For the text-containing cell, return its midpoint in [X, Y] coordinate format. 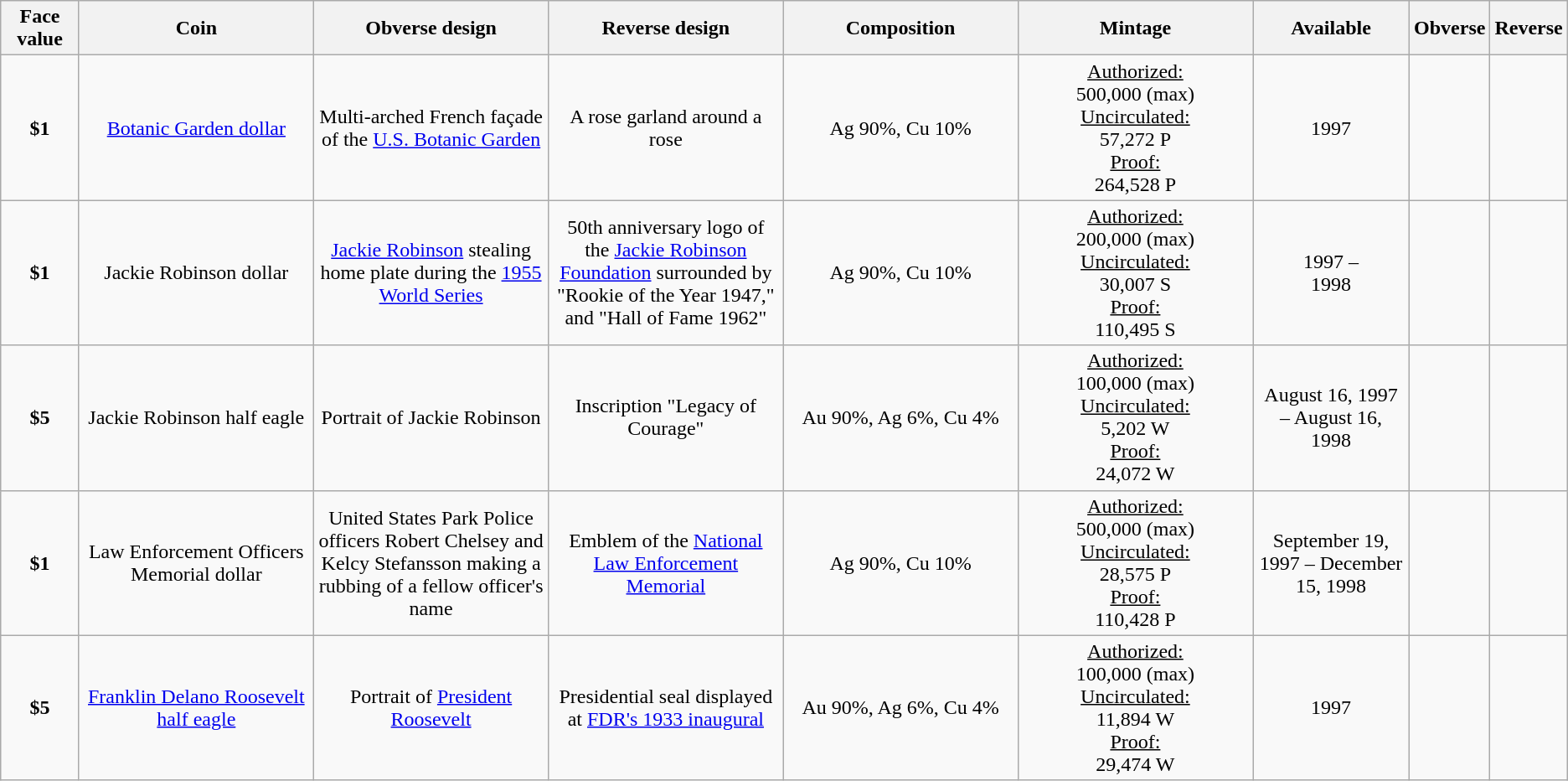
Available [1332, 28]
Composition [900, 28]
Authorized:100,000 (max)Uncirculated:11,894 WProof:29,474 W [1135, 707]
Portrait of Jackie Robinson [431, 417]
50th anniversary logo of the Jackie Robinson Foundation surrounded by "Rookie of the Year 1947," and "Hall of Fame 1962" [666, 273]
Reverse design [666, 28]
A rose garland around a rose [666, 127]
Authorized:200,000 (max)Uncirculated:30,007 SProof:110,495 S [1135, 273]
Jackie Robinson stealing home plate during the 1955 World Series [431, 273]
Authorized:500,000 (max)Uncirculated:57,272 PProof:264,528 P [1135, 127]
Multi-arched French façade of the U.S. Botanic Garden [431, 127]
Mintage [1135, 28]
Authorized:500,000 (max)Uncirculated:28,575 PProof:110,428 P [1135, 563]
August 16, 1997 – August 16, 1998 [1332, 417]
September 19, 1997 – December 15, 1998 [1332, 563]
Presidential seal displayed at FDR's 1933 inaugural [666, 707]
Face value [40, 28]
Authorized:100,000 (max)Uncirculated:5,202 WProof:24,072 W [1135, 417]
Reverse [1529, 28]
United States Park Police officers Robert Chelsey and Kelcy Stefansson making a rubbing of a fellow officer's name [431, 563]
Botanic Garden dollar [196, 127]
Inscription "Legacy of Courage" [666, 417]
Law Enforcement Officers Memorial dollar [196, 563]
1997 –1998 [1332, 273]
Jackie Robinson dollar [196, 273]
Jackie Robinson half eagle [196, 417]
Portrait of President Roosevelt [431, 707]
Coin [196, 28]
Obverse [1450, 28]
Emblem of the National Law Enforcement Memorial [666, 563]
Franklin Delano Roosevelt half eagle [196, 707]
Obverse design [431, 28]
